For the text-containing cell, return its midpoint in [X, Y] coordinate format. 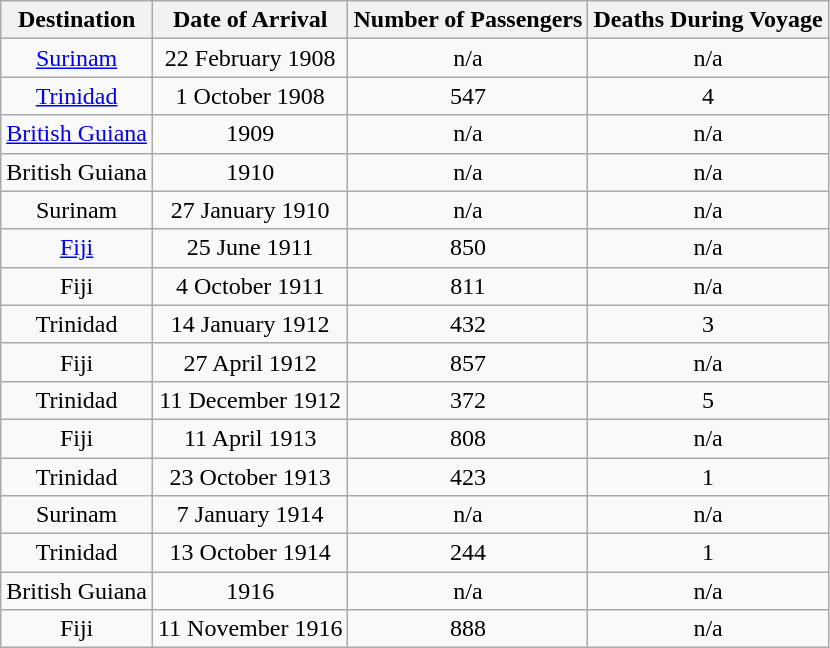
22 February 1908 [250, 58]
11 April 1913 [250, 438]
1909 [250, 134]
4 October 1911 [250, 286]
27 January 1910 [250, 210]
27 April 1912 [250, 362]
13 October 1914 [250, 553]
4 [708, 96]
432 [468, 324]
1910 [250, 172]
1 October 1908 [250, 96]
11 November 1916 [250, 629]
372 [468, 400]
25 June 1911 [250, 248]
244 [468, 553]
Date of Arrival [250, 20]
423 [468, 477]
11 December 1912 [250, 400]
3 [708, 324]
7 January 1914 [250, 515]
808 [468, 438]
Number of Passengers [468, 20]
888 [468, 629]
850 [468, 248]
14 January 1912 [250, 324]
547 [468, 96]
Deaths During Voyage [708, 20]
Destination [77, 20]
857 [468, 362]
1916 [250, 591]
23 October 1913 [250, 477]
811 [468, 286]
5 [708, 400]
